Pinpoint the cell where the given text exists, returning its (x, y) midpoint coordinate. 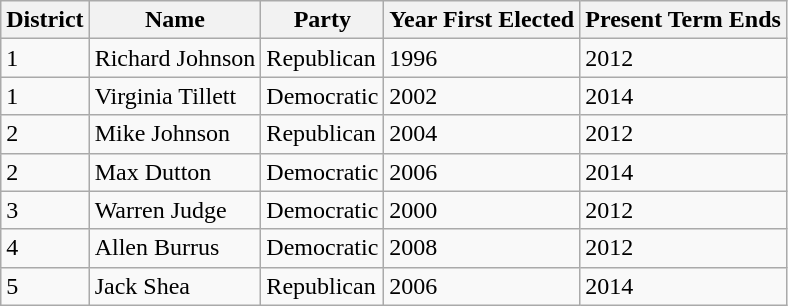
2002 (482, 96)
Year First Elected (482, 20)
Richard Johnson (175, 58)
4 (45, 248)
Virginia Tillett (175, 96)
2008 (482, 248)
Max Dutton (175, 172)
Name (175, 20)
Jack Shea (175, 286)
Party (322, 20)
2004 (482, 134)
5 (45, 286)
Warren Judge (175, 210)
Present Term Ends (684, 20)
Mike Johnson (175, 134)
2000 (482, 210)
Allen Burrus (175, 248)
1996 (482, 58)
District (45, 20)
3 (45, 210)
